Output the [x, y] coordinate of the center of the cell containing the given text.  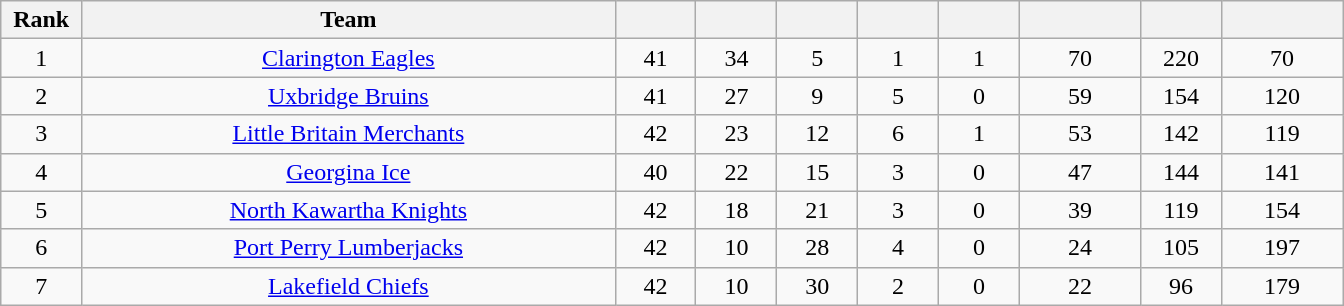
24 [1080, 248]
144 [1182, 172]
Uxbridge Bruins [349, 96]
18 [736, 210]
120 [1282, 96]
Georgina Ice [349, 172]
Clarington Eagles [349, 58]
39 [1080, 210]
7 [42, 286]
179 [1282, 286]
34 [736, 58]
Lakefield Chiefs [349, 286]
9 [818, 96]
23 [736, 134]
141 [1282, 172]
142 [1182, 134]
40 [656, 172]
105 [1182, 248]
Little Britain Merchants [349, 134]
220 [1182, 58]
15 [818, 172]
21 [818, 210]
Port Perry Lumberjacks [349, 248]
96 [1182, 286]
Rank [42, 20]
North Kawartha Knights [349, 210]
30 [818, 286]
28 [818, 248]
47 [1080, 172]
Team [349, 20]
197 [1282, 248]
53 [1080, 134]
59 [1080, 96]
12 [818, 134]
27 [736, 96]
